Find where the given text appears and provide that cell's center as (x, y) coordinate. 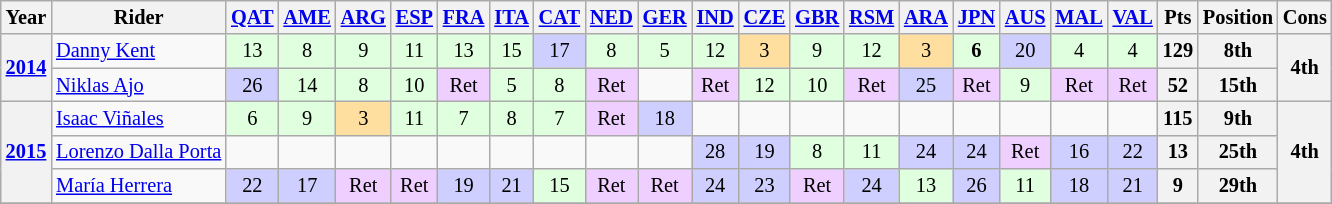
Isaac Viñales (138, 118)
16 (1078, 152)
AUS (1025, 17)
AME (308, 17)
ARG (364, 17)
115 (1178, 118)
NED (612, 17)
28 (716, 152)
29th (1238, 186)
VAL (1133, 17)
2014 (26, 68)
25 (926, 85)
25th (1238, 152)
FRA (464, 17)
JPN (976, 17)
8th (1238, 51)
23 (765, 186)
ITA (511, 17)
14 (308, 85)
Rider (138, 17)
María Herrera (138, 186)
CAT (560, 17)
Pts (1178, 17)
Lorenzo Dalla Porta (138, 152)
Danny Kent (138, 51)
GBR (817, 17)
Year (26, 17)
20 (1025, 51)
GER (665, 17)
2015 (26, 152)
CZE (765, 17)
QAT (252, 17)
15th (1238, 85)
ESP (414, 17)
9th (1238, 118)
129 (1178, 51)
RSM (872, 17)
Position (1238, 17)
MAL (1078, 17)
Niklas Ajo (138, 85)
ARA (926, 17)
IND (716, 17)
Cons (1305, 17)
52 (1178, 85)
